Provide the [X, Y] coordinate of the cell's center where the given text is located.  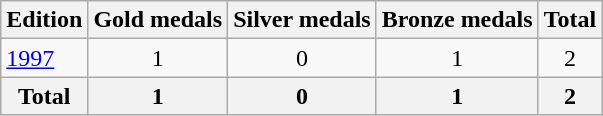
Bronze medals [457, 20]
Silver medals [302, 20]
Edition [44, 20]
Gold medals [158, 20]
1997 [44, 58]
